Locate the cell with the specified text and output its [x, y] center coordinate. 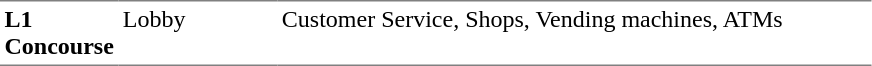
L1Concourse [59, 33]
Customer Service, Shops, Vending machines, ATMs [574, 33]
Lobby [198, 33]
